For the text-containing cell, return its midpoint in [x, y] coordinate format. 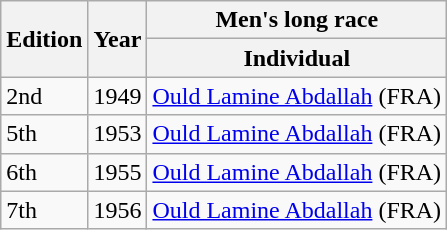
Individual [297, 58]
1956 [118, 210]
7th [44, 210]
1949 [118, 96]
Men's long race [297, 20]
Year [118, 39]
Edition [44, 39]
1953 [118, 134]
5th [44, 134]
2nd [44, 96]
6th [44, 172]
1955 [118, 172]
